Find where the given text appears and provide that cell's center as [X, Y] coordinate. 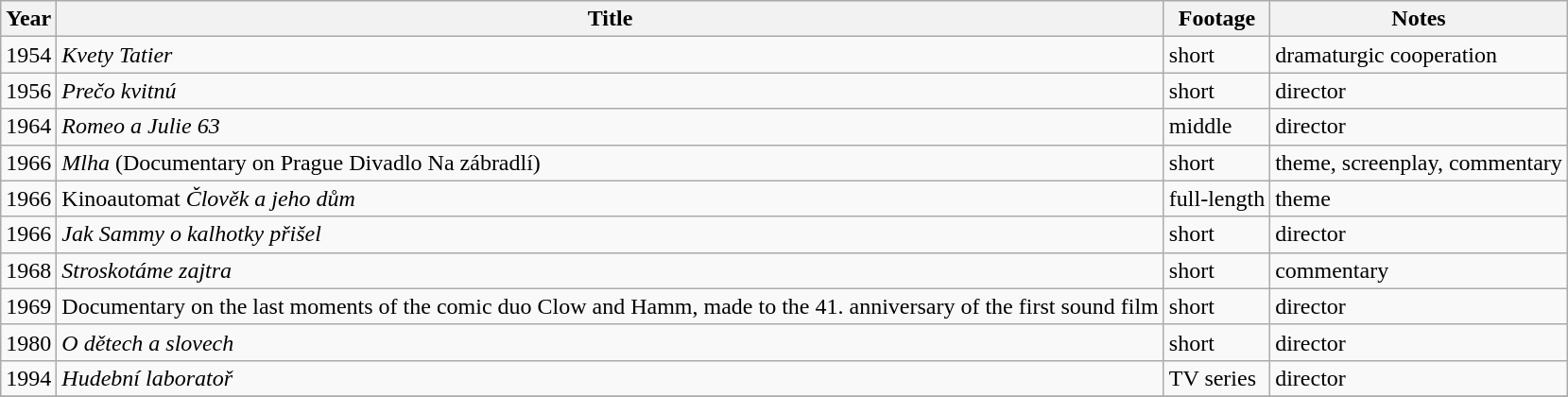
O dětech a slovech [611, 342]
theme [1420, 198]
Jak Sammy o kalhotky přišel [611, 234]
Kinoautomat Člověk a jeho dům [611, 198]
theme, screenplay, commentary [1420, 163]
Romeo a Julie 63 [611, 127]
Hudební laboratoř [611, 378]
Stroskotáme zajtra [611, 270]
1980 [28, 342]
middle [1216, 127]
Notes [1420, 19]
commentary [1420, 270]
full-length [1216, 198]
Mlha (Documentary on Prague Divadlo Na zábradlí) [611, 163]
1969 [28, 306]
Footage [1216, 19]
1994 [28, 378]
Year [28, 19]
Kvety Tatier [611, 55]
Prečo kvitnú [611, 91]
1964 [28, 127]
Documentary on the last moments of the comic duo Clow and Hamm, made to the 41. anniversary of the first sound film [611, 306]
TV series [1216, 378]
dramaturgic cooperation [1420, 55]
Title [611, 19]
1956 [28, 91]
1968 [28, 270]
1954 [28, 55]
